Search for the cell housing the specified text and yield its [X, Y] center coordinate. 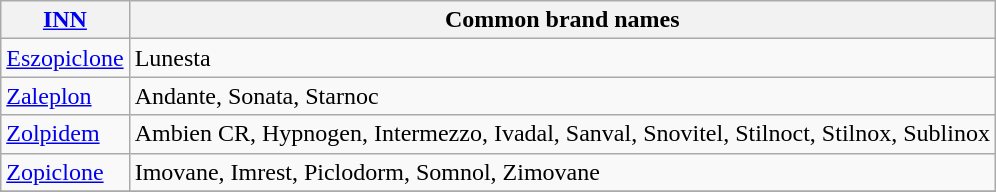
Imovane, Imrest, Piclodorm, Somnol, Zimovane [562, 172]
Zopiclone [65, 172]
Andante, Sonata, Starnoc [562, 96]
Zaleplon [65, 96]
INN [65, 20]
Ambien CR, Hypnogen, Intermezzo, Ivadal, Sanval, Snovitel, Stilnoct, Stilnox, Sublinox [562, 134]
Lunesta [562, 58]
Eszopiclone [65, 58]
Common brand names [562, 20]
Zolpidem [65, 134]
